From the cell containing the given text, extract its center point as [x, y] coordinate. 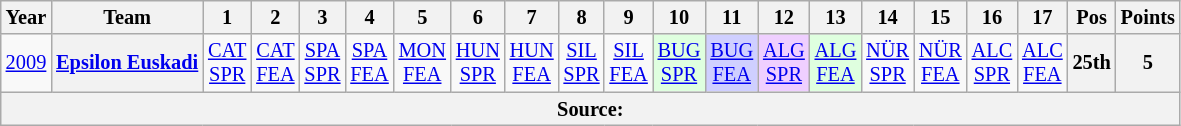
10 [680, 17]
ALCFEA [1042, 63]
2 [275, 17]
11 [732, 17]
12 [784, 17]
SILFEA [628, 63]
2009 [26, 63]
Points [1148, 17]
Source: [590, 109]
ALGFEA [836, 63]
1 [227, 17]
SPASPR [322, 63]
SILSPR [582, 63]
CATSPR [227, 63]
9 [628, 17]
BUGSPR [680, 63]
BUGFEA [732, 63]
14 [888, 17]
Team [127, 17]
NÜRSPR [888, 63]
ALGSPR [784, 63]
3 [322, 17]
7 [532, 17]
13 [836, 17]
CATFEA [275, 63]
NÜRFEA [940, 63]
Pos [1092, 17]
16 [992, 17]
8 [582, 17]
15 [940, 17]
SPAFEA [369, 63]
Year [26, 17]
4 [369, 17]
17 [1042, 17]
MONFEA [422, 63]
HUNSPR [478, 63]
HUNFEA [532, 63]
25th [1092, 63]
6 [478, 17]
Epsilon Euskadi [127, 63]
ALCSPR [992, 63]
